Return (x, y) of the center of cell containing provided text 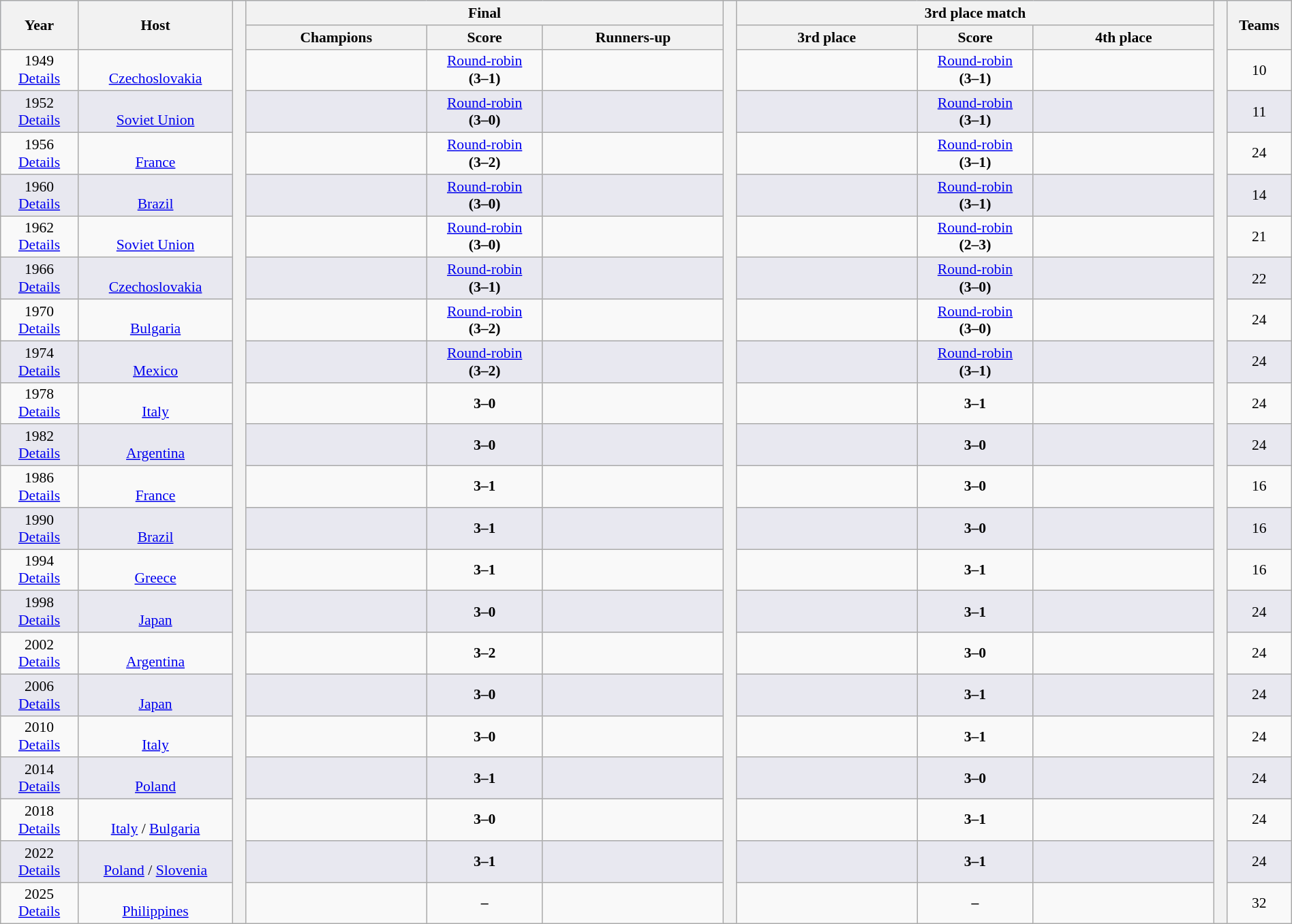
Philippines (155, 904)
Poland / Slovenia (155, 861)
1982Details (40, 446)
Final (485, 13)
1952Details (40, 112)
Italy / Bulgaria (155, 820)
11 (1259, 112)
Mexico (155, 361)
Host (155, 25)
2002Details (40, 653)
Runners-up (632, 37)
Greece (155, 570)
Teams (1259, 25)
2018Details (40, 820)
1970Details (40, 320)
2022Details (40, 861)
10 (1259, 70)
1949Details (40, 70)
1960Details (40, 195)
2006Details (40, 695)
4th place (1123, 37)
1990Details (40, 529)
3rd place (827, 37)
2010Details (40, 736)
3rd place match (976, 13)
Champions (337, 37)
3–2 (484, 653)
22 (1259, 278)
1974Details (40, 361)
Poland (155, 778)
1998Details (40, 612)
1994Details (40, 570)
1966Details (40, 278)
32 (1259, 904)
Round-robin(2–3) (975, 237)
Bulgaria (155, 320)
1962Details (40, 237)
1956Details (40, 154)
1978Details (40, 403)
14 (1259, 195)
21 (1259, 237)
Year (40, 25)
2025Details (40, 904)
1986Details (40, 487)
2014Details (40, 778)
